From the cell containing the given text, extract its center point as [X, Y] coordinate. 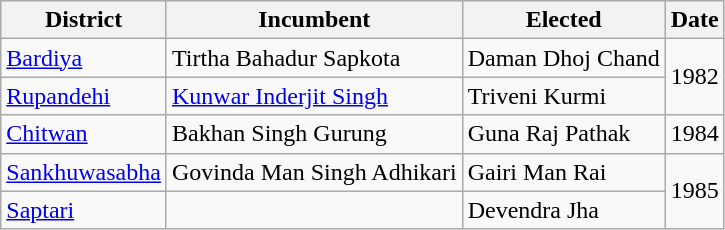
1985 [694, 191]
Devendra Jha [564, 210]
Bakhan Singh Gurung [314, 134]
Sankhuwasabha [84, 172]
Elected [564, 20]
Govinda Man Singh Adhikari [314, 172]
Kunwar Inderjit Singh [314, 96]
Bardiya [84, 58]
Chitwan [84, 134]
Incumbent [314, 20]
Daman Dhoj Chand [564, 58]
Tirtha Bahadur Sapkota [314, 58]
Saptari [84, 210]
Gairi Man Rai [564, 172]
Rupandehi [84, 96]
District [84, 20]
1984 [694, 134]
Date [694, 20]
1982 [694, 77]
Guna Raj Pathak [564, 134]
Triveni Kurmi [564, 96]
